Extract the (x, y) coordinate from the center of the cell holding the provided text.  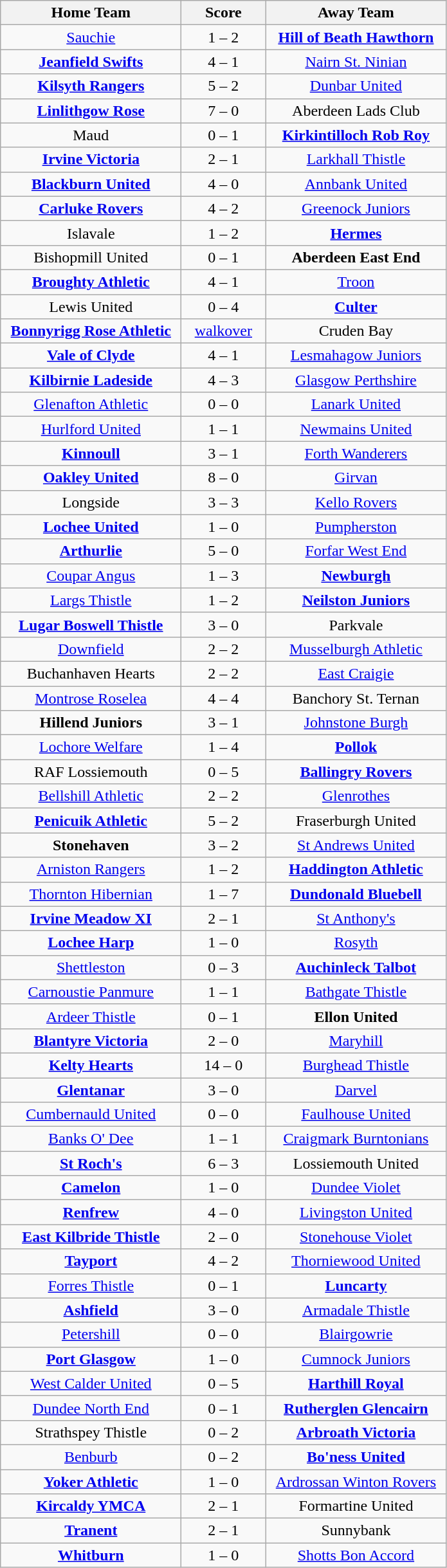
6 – 3 (224, 1163)
Shotts Bon Accord (356, 1555)
Kilbirnie Ladeside (91, 380)
Sauchie (91, 37)
Newmains United (356, 429)
Penicuik Athletic (91, 821)
Irvine Victoria (91, 160)
Faulhouse United (356, 1115)
Maryhill (356, 1041)
Irvine Meadow XI (91, 918)
Musselburgh Athletic (356, 649)
Newburgh (356, 576)
Ballingry Rovers (356, 772)
Rutherglen Glencairn (356, 1408)
Banks O' Dee (91, 1139)
Cumbernauld United (91, 1115)
1 – 3 (224, 576)
Lanark United (356, 405)
Longside (91, 502)
Glenrothes (356, 796)
Bathgate Thistle (356, 992)
Dundonald Bluebell (356, 894)
Banchory St. Ternan (356, 698)
East Craigie (356, 673)
Pollok (356, 747)
Cruden Bay (356, 331)
3 – 2 (224, 845)
Kinnoull (91, 453)
Islavale (91, 233)
St Andrews United (356, 845)
Craigmark Burntonians (356, 1139)
1 – 7 (224, 894)
0 – 4 (224, 307)
Livingston United (356, 1212)
Greenock Juniors (356, 208)
Stonehaven (91, 845)
Fraserburgh United (356, 821)
Carnoustie Panmure (91, 992)
Whitburn (91, 1555)
Renfrew (91, 1212)
1 – 4 (224, 747)
Carluke Rovers (91, 208)
Forfar West End (356, 551)
Larkhall Thistle (356, 160)
Lochee Harp (91, 943)
Nairn St. Ninian (356, 62)
St Anthony's (356, 918)
Harthill Royal (356, 1383)
Burghead Thistle (356, 1065)
Largs Thistle (91, 600)
Hillend Juniors (91, 723)
Ardeer Thistle (91, 1016)
Sunnybank (356, 1531)
Tranent (91, 1531)
Dundee Violet (356, 1188)
Glentanar (91, 1090)
Lochee United (91, 527)
Maud (91, 135)
Camelon (91, 1188)
Lugar Boswell Thistle (91, 624)
Kilsyth Rangers (91, 86)
Shettleston (91, 967)
Hill of Beath Hawthorn (356, 37)
Blantyre Victoria (91, 1041)
Benburb (91, 1457)
Culter (356, 307)
Oakley United (91, 478)
Lossiemouth United (356, 1163)
4 – 4 (224, 698)
Forth Wanderers (356, 453)
Downfield (91, 649)
Haddington Athletic (356, 870)
Kirkintilloch Rob Roy (356, 135)
Lewis United (91, 307)
Blackburn United (91, 184)
Thornton Hibernian (91, 894)
Arthurlie (91, 551)
Bellshill Athletic (91, 796)
Bishopmill United (91, 257)
Home Team (91, 13)
Pumpherston (356, 527)
Annbank United (356, 184)
Thorniewood United (356, 1261)
Away Team (356, 13)
Troon (356, 282)
Hurlford United (91, 429)
4 – 3 (224, 380)
Strathspey Thistle (91, 1432)
Petershill (91, 1335)
Broughty Athletic (91, 282)
Forres Thistle (91, 1286)
Montrose Roselea (91, 698)
Kircaldy YMCA (91, 1506)
7 – 0 (224, 111)
Score (224, 13)
Bonnyrigg Rose Athletic (91, 331)
Neilston Juniors (356, 600)
5 – 0 (224, 551)
8 – 0 (224, 478)
Ashfield (91, 1310)
Tayport (91, 1261)
Ardrossan Winton Rovers (356, 1481)
Lochore Welfare (91, 747)
Girvan (356, 478)
walkover (224, 331)
Glasgow Perthshire (356, 380)
Luncarty (356, 1286)
Arniston Rangers (91, 870)
East Kilbride Thistle (91, 1237)
Linlithgow Rose (91, 111)
Vale of Clyde (91, 356)
Rosyth (356, 943)
Coupar Angus (91, 576)
0 – 3 (224, 967)
Jeanfield Swifts (91, 62)
3 – 3 (224, 502)
Johnstone Burgh (356, 723)
St Roch's (91, 1163)
Bo'ness United (356, 1457)
Dunbar United (356, 86)
Ellon United (356, 1016)
Aberdeen East End (356, 257)
Buchanhaven Hearts (91, 673)
Port Glasgow (91, 1359)
Hermes (356, 233)
RAF Lossiemouth (91, 772)
Kello Rovers (356, 502)
Parkvale (356, 624)
Kelty Hearts (91, 1065)
Blairgowrie (356, 1335)
Armadale Thistle (356, 1310)
Yoker Athletic (91, 1481)
West Calder United (91, 1383)
Stonehouse Violet (356, 1237)
Aberdeen Lads Club (356, 111)
Cumnock Juniors (356, 1359)
Lesmahagow Juniors (356, 356)
Auchinleck Talbot (356, 967)
Formartine United (356, 1506)
Darvel (356, 1090)
14 – 0 (224, 1065)
Dundee North End (91, 1408)
Glenafton Athletic (91, 405)
Arbroath Victoria (356, 1432)
